Return [X, Y] of the center of cell containing provided text 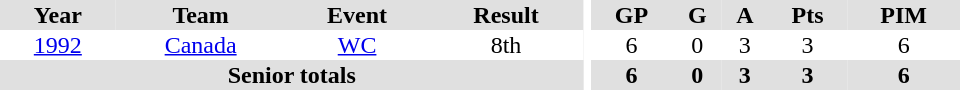
Canada [201, 45]
1992 [58, 45]
Pts [808, 15]
G [698, 15]
PIM [904, 15]
Team [201, 15]
Year [58, 15]
WC [358, 45]
A [745, 15]
Event [358, 15]
Senior totals [292, 75]
GP [631, 15]
8th [506, 45]
Result [506, 15]
